Return the [x, y] coordinate for the center point of the cell that contains the specified text.  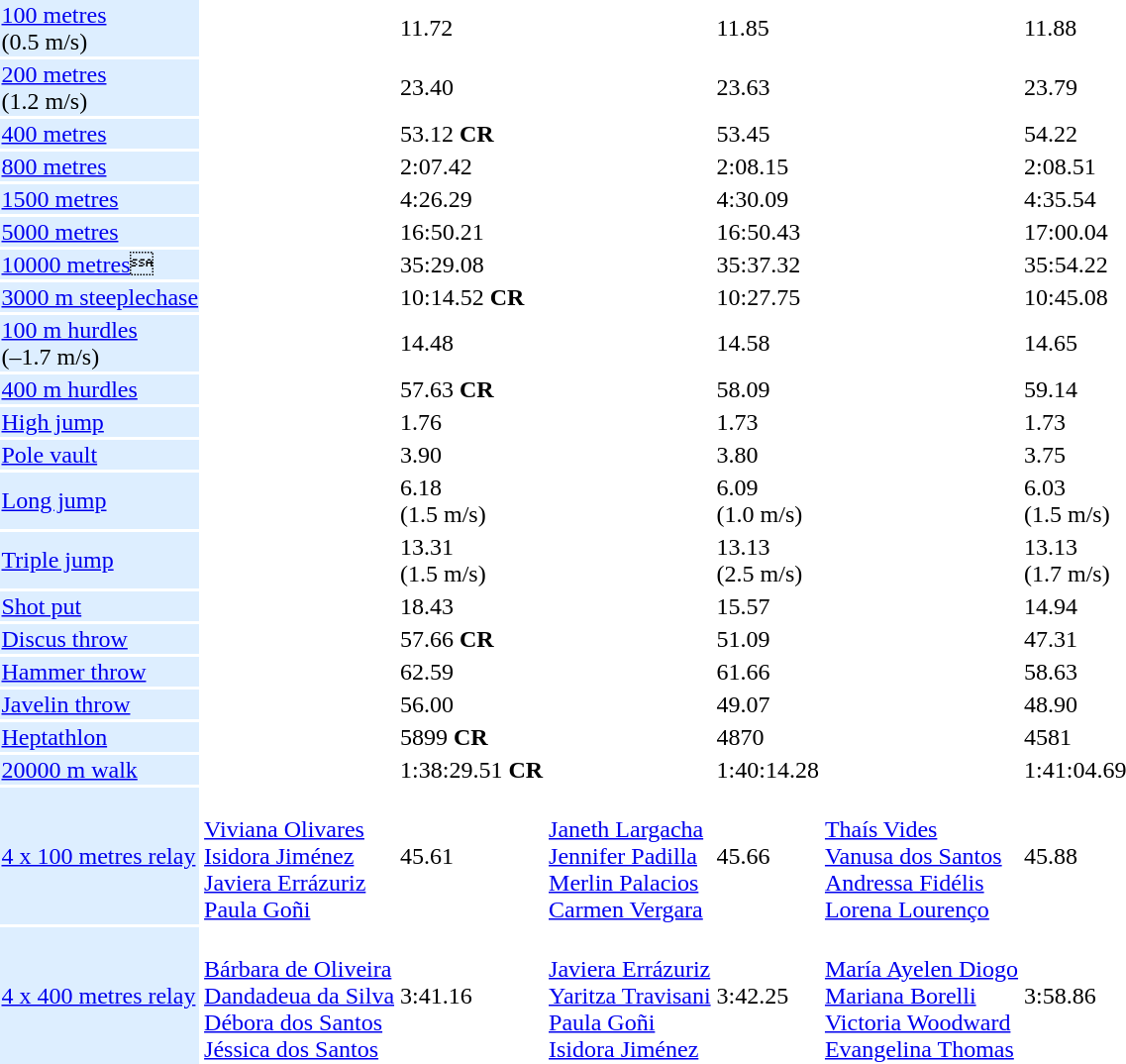
María Ayelen Diogo Mariana Borelli Victoria Woodward Evangelina Thomas [921, 996]
23.63 [768, 87]
Janeth Largacha Jennifer Padilla Merlin Palacios Carmen Vergara [630, 856]
Long jump [100, 501]
14.48 [471, 343]
4 x 100 metres relay [100, 856]
4 x 400 metres relay [100, 996]
2:08.15 [768, 166]
3.90 [471, 455]
Thaís Vides Vanusa dos Santos Andressa Fidélis Lorena Lourenço [921, 856]
45.66 [768, 856]
3:42.25 [768, 996]
53.45 [768, 134]
1:40:14.28 [768, 770]
1.76 [471, 422]
2:07.42 [471, 166]
18.43 [471, 606]
400 m hurdles [100, 389]
Discus throw [100, 639]
3000 m steeplechase [100, 297]
5899 CR [471, 737]
800 metres [100, 166]
61.66 [768, 672]
6.09 (1.0 m/s) [768, 501]
10000 metres [100, 265]
Heptathlon [100, 737]
14.58 [768, 343]
100 metres (0.5 m/s) [100, 28]
Viviana Olivares Isidora Jiménez Javiera Errázuriz Paula Goñi [299, 856]
13.13 (2.5 m/s) [768, 561]
62.59 [471, 672]
5000 metres [100, 232]
16:50.21 [471, 232]
35:37.32 [768, 265]
57.63 CR [471, 389]
35:29.08 [471, 265]
Triple jump [100, 561]
16:50.43 [768, 232]
58.09 [768, 389]
Hammer throw [100, 672]
4:26.29 [471, 199]
23.40 [471, 87]
11.85 [768, 28]
1500 metres [100, 199]
Pole vault [100, 455]
56.00 [471, 704]
High jump [100, 422]
53.12 CR [471, 134]
200 metres (1.2 m/s) [100, 87]
51.09 [768, 639]
57.66 CR [471, 639]
13.31 (1.5 m/s) [471, 561]
20000 m walk [100, 770]
Javiera Errázuriz Yaritza Travisani Paula Goñi Isidora Jiménez [630, 996]
49.07 [768, 704]
45.61 [471, 856]
3.80 [768, 455]
6.18 (1.5 m/s) [471, 501]
Javelin throw [100, 704]
100 m hurdles (–1.7 m/s) [100, 343]
4870 [768, 737]
1:38:29.51 CR [471, 770]
11.72 [471, 28]
10:27.75 [768, 297]
15.57 [768, 606]
Bárbara de Oliveira Dandadeua da Silva Débora dos Santos Jéssica dos Santos [299, 996]
3:41.16 [471, 996]
4:30.09 [768, 199]
400 metres [100, 134]
10:14.52 CR [471, 297]
Shot put [100, 606]
1.73 [768, 422]
